Identify which cell holds the provided text, then report its [x, y] central coordinate. 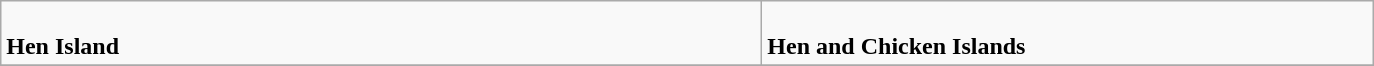
Hen Island [382, 34]
Hen and Chicken Islands [1068, 34]
